Locate the cell with the specified text and output its (X, Y) center coordinate. 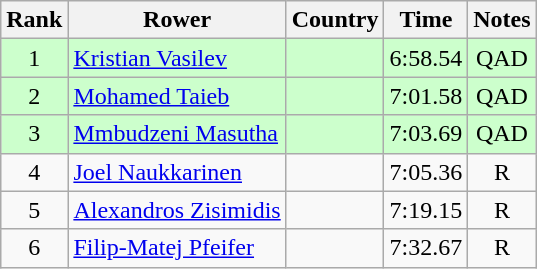
7:01.58 (426, 96)
Joel Naukkarinen (177, 172)
Filip-Matej Pfeifer (177, 248)
6 (34, 248)
Country (335, 20)
7:32.67 (426, 248)
Alexandros Zisimidis (177, 210)
5 (34, 210)
1 (34, 58)
7:03.69 (426, 134)
Rank (34, 20)
7:19.15 (426, 210)
4 (34, 172)
Rower (177, 20)
Kristian Vasilev (177, 58)
Notes (502, 20)
3 (34, 134)
7:05.36 (426, 172)
Mmbudzeni Masutha (177, 134)
2 (34, 96)
6:58.54 (426, 58)
Time (426, 20)
Mohamed Taieb (177, 96)
